Provide the (x, y) coordinate of the cell's center where the given text is located.  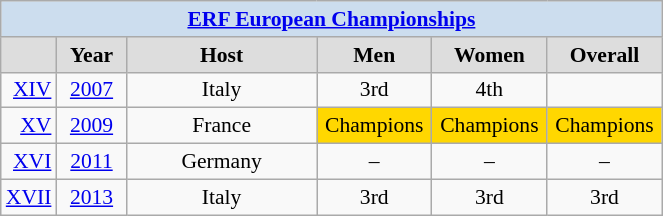
2007 (91, 90)
2011 (91, 162)
Overall (604, 55)
Men (374, 55)
4th (490, 90)
2013 (91, 197)
Host (222, 55)
Women (490, 55)
XIV (29, 90)
XV (29, 126)
XVI (29, 162)
Year (91, 55)
ERF European Championships (332, 19)
Germany (222, 162)
2009 (91, 126)
XVII (29, 197)
France (222, 126)
